Extract the (x, y) coordinate from the center of the cell holding the provided text.  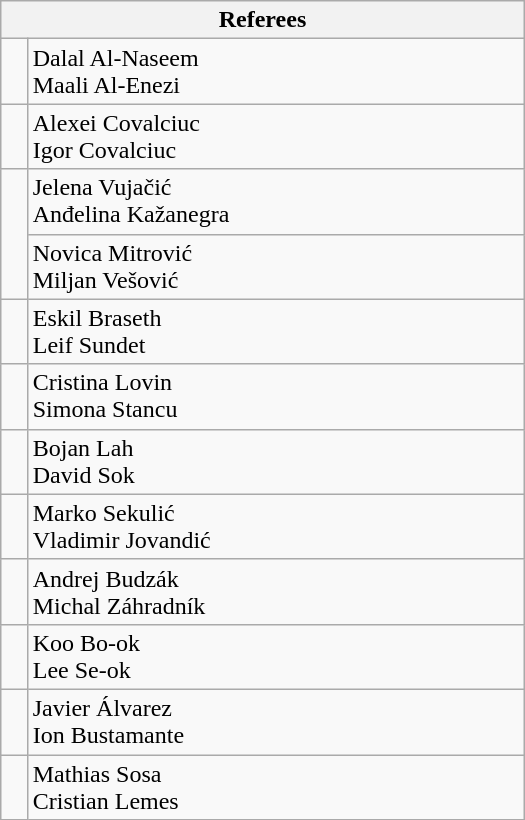
Alexei CovalciucIgor Covalciuc (276, 136)
Andrej BudzákMichal Záhradník (276, 592)
Cristina LovinSimona Stancu (276, 396)
Eskil BrasethLeif Sundet (276, 332)
Mathias SosaCristian Lemes (276, 786)
Dalal Al-NaseemMaali Al-Enezi (276, 72)
Referees (263, 20)
Jelena VujačićAnđelina Kažanegra (276, 202)
Javier ÁlvarezIon Bustamante (276, 722)
Novica MitrovićMiljan Vešović (276, 266)
Marko SekulićVladimir Jovandić (276, 526)
Koo Bo-okLee Se-ok (276, 656)
Bojan LahDavid Sok (276, 462)
